Extract the [x, y] coordinate from the center of the cell holding the provided text.  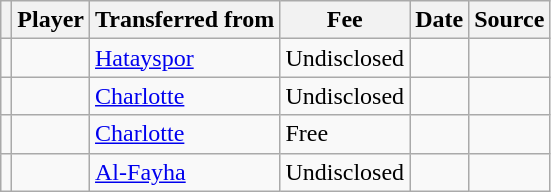
Player [51, 20]
Fee [345, 20]
Free [345, 134]
Date [440, 20]
Al-Fayha [185, 172]
Source [510, 20]
Hatayspor [185, 58]
Transferred from [185, 20]
